Detect which cell encompasses the target text, then output its [x, y] center coordinate. 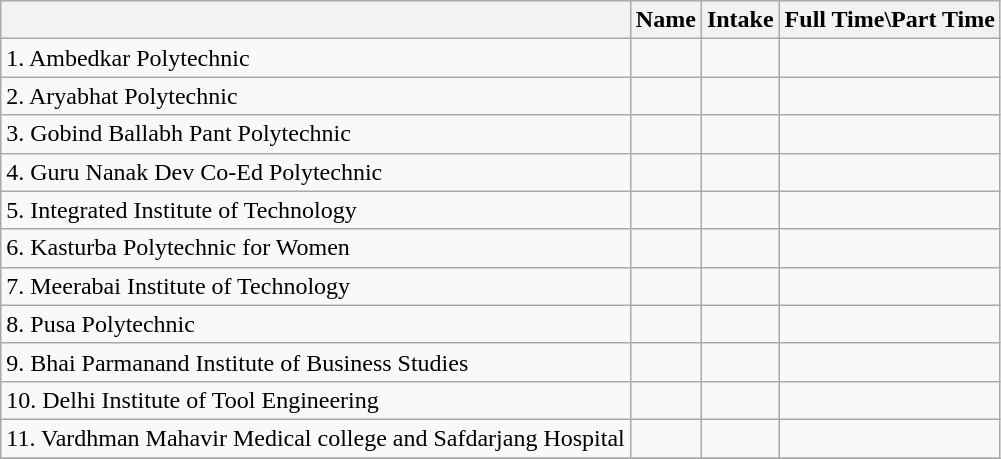
1. Ambedkar Polytechnic [316, 58]
7. Meerabai Institute of Technology [316, 286]
Intake [740, 20]
5. Integrated Institute of Technology [316, 210]
6. Kasturba Polytechnic for Women [316, 248]
11. Vardhman Mahavir Medical college and Safdarjang Hospital [316, 438]
Full Time\Part Time [890, 20]
2. Aryabhat Polytechnic [316, 96]
3. Gobind Ballabh Pant Polytechnic [316, 134]
9. Bhai Parmanand Institute of Business Studies [316, 362]
10. Delhi Institute of Tool Engineering [316, 400]
Name [666, 20]
4. Guru Nanak Dev Co-Ed Polytechnic [316, 172]
8. Pusa Polytechnic [316, 324]
